From the cell containing the given text, extract its center point as [X, Y] coordinate. 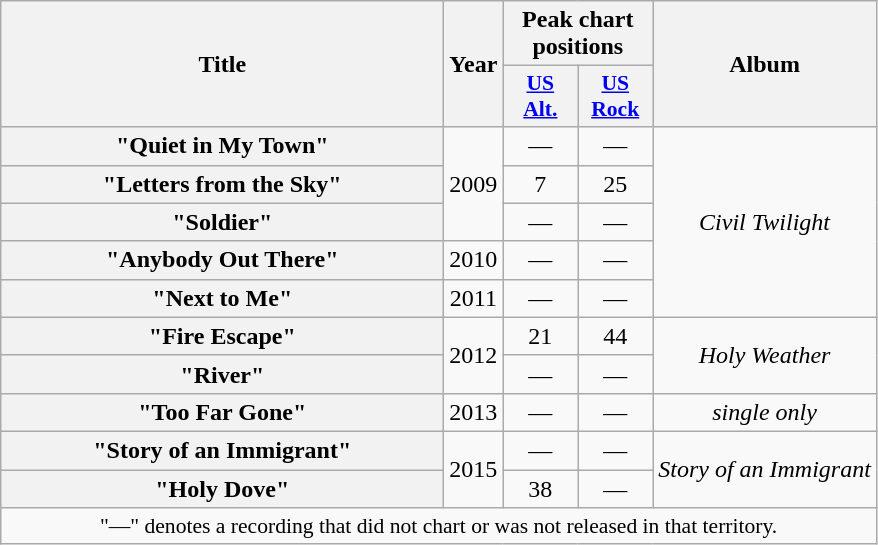
"Next to Me" [222, 298]
Civil Twilight [765, 222]
Story of an Immigrant [765, 469]
2009 [474, 184]
Peak chart positions [578, 34]
25 [616, 184]
Year [474, 64]
Album [765, 64]
USAlt. [540, 96]
"Anybody Out There" [222, 260]
44 [616, 336]
2012 [474, 355]
2015 [474, 469]
"Fire Escape" [222, 336]
single only [765, 412]
"Too Far Gone" [222, 412]
2011 [474, 298]
USRock [616, 96]
Holy Weather [765, 355]
2013 [474, 412]
"Holy Dove" [222, 489]
"Story of an Immigrant" [222, 450]
38 [540, 489]
7 [540, 184]
21 [540, 336]
2010 [474, 260]
Title [222, 64]
"Soldier" [222, 222]
"River" [222, 374]
"Letters from the Sky" [222, 184]
"—" denotes a recording that did not chart or was not released in that territory. [439, 526]
"Quiet in My Town" [222, 146]
